Find where the given text appears and provide that cell's center as [X, Y] coordinate. 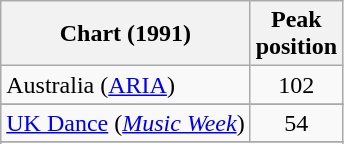
Australia (ARIA) [126, 85]
Chart (1991) [126, 34]
54 [296, 123]
102 [296, 85]
Peakposition [296, 34]
UK Dance (Music Week) [126, 123]
